Locate the cell with the specified text and output its [x, y] center coordinate. 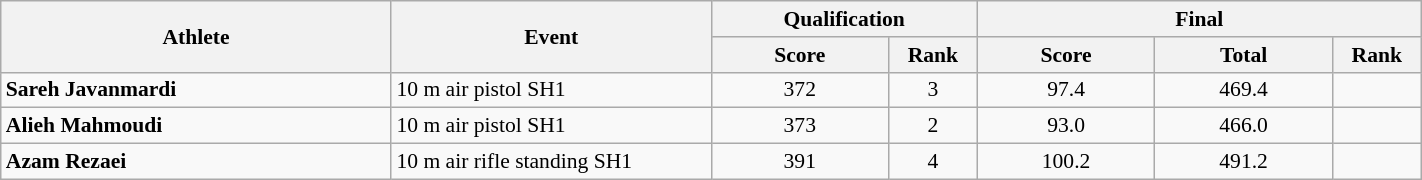
466.0 [1244, 126]
100.2 [1066, 162]
Athlete [196, 36]
2 [934, 126]
373 [800, 126]
Azam Rezaei [196, 162]
4 [934, 162]
372 [800, 90]
Total [1244, 55]
Alieh Mahmoudi [196, 126]
469.4 [1244, 90]
Final [1199, 19]
491.2 [1244, 162]
Event [551, 36]
Qualification [844, 19]
Sareh Javanmardi [196, 90]
391 [800, 162]
10 m air rifle standing SH1 [551, 162]
3 [934, 90]
97.4 [1066, 90]
93.0 [1066, 126]
